For the text-containing cell, return its midpoint in (X, Y) coordinate format. 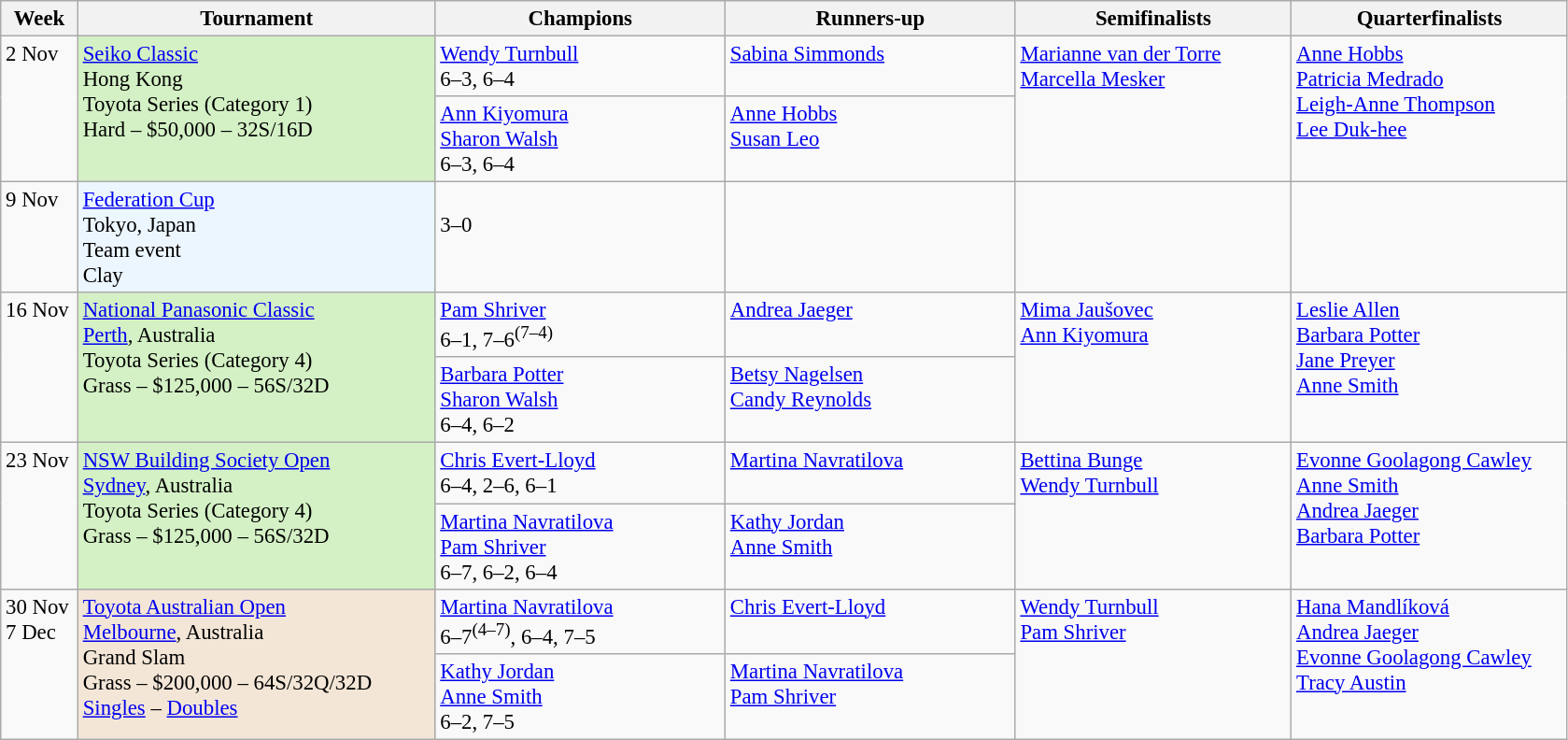
Barbara Potter Sharon Walsh 6–4, 6–2 (581, 400)
Runners-up (870, 19)
16 Nov (39, 368)
2 Nov (39, 109)
Andrea Jaeger (870, 325)
Betsy Nagelsen Candy Reynolds (870, 400)
Martina Navratilova (870, 473)
Wendy Turnbull6–3, 6–4 (581, 67)
Martina Navratilova 6–7(4–7), 6–4, 7–5 (581, 620)
Anne Hobbs Patricia Medrado Leigh-Anne Thompson Lee Duk-hee (1430, 109)
23 Nov (39, 516)
Bettina Bunge Wendy Turnbull (1153, 516)
Tournament (256, 19)
Seiko Classic Hong Kong Toyota Series (Category 1)Hard – $50,000 – 32S/16D (256, 109)
Kathy Jordan Anne Smith (870, 547)
Week (39, 19)
NSW Building Society Open Sydney, Australia Toyota Series (Category 4)Grass – $125,000 – 56S/32D (256, 516)
Martina Navratilova Pam Shriver 6–7, 6–2, 6–4 (581, 547)
Pam Shriver 6–1, 7–6(7–4) (581, 325)
Federation Cup Tokyo, JapanTeam eventClay (256, 237)
Toyota Australian Open Melbourne, Australia Grand SlamGrass – $200,000 – 64S/32Q/32D Singles – Doubles (256, 663)
Mima Jaušovec Ann Kiyomura (1153, 368)
Wendy Turnbull Pam Shriver (1153, 663)
Marianne van der Torre Marcella Mesker (1153, 109)
9 Nov (39, 237)
30 Nov7 Dec (39, 663)
Anne Hobbs Susan Leo (870, 139)
Champions (581, 19)
Quarterfinalists (1430, 19)
Kathy Jordan Anne Smith 6–2, 7–5 (581, 696)
Evonne Goolagong Cawley Anne Smith Andrea Jaeger Barbara Potter (1430, 516)
Leslie Allen Barbara Potter Jane Preyer Anne Smith (1430, 368)
Chris Evert-Lloyd 6–4, 2–6, 6–1 (581, 473)
Martina Navratilova Pam Shriver (870, 696)
Ann Kiyomura Sharon Walsh 6–3, 6–4 (581, 139)
Semifinalists (1153, 19)
National Panasonic Classic Perth, Australia Toyota Series (Category 4)Grass – $125,000 – 56S/32D (256, 368)
3–0 (581, 237)
Chris Evert-Lloyd (870, 620)
Sabina Simmonds (870, 67)
Hana Mandlíková Andrea Jaeger Evonne Goolagong Cawley Tracy Austin (1430, 663)
